For the text-containing cell, return its midpoint in [x, y] coordinate format. 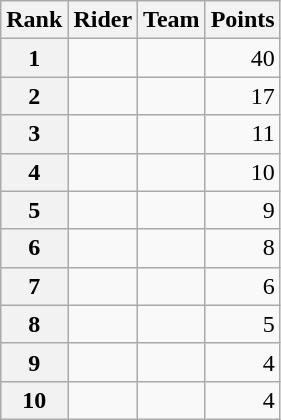
7 [34, 286]
Team [172, 20]
1 [34, 58]
11 [242, 134]
3 [34, 134]
Points [242, 20]
Rider [103, 20]
Rank [34, 20]
2 [34, 96]
17 [242, 96]
40 [242, 58]
